Provide the [x, y] coordinate of the cell's center where the given text is located.  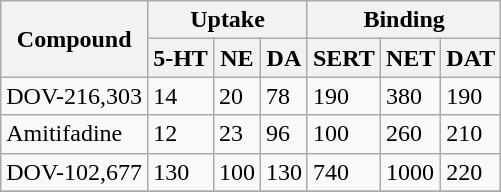
SERT [344, 58]
5-HT [181, 58]
220 [471, 172]
NE [236, 58]
DOV-102,677 [74, 172]
260 [410, 134]
96 [284, 134]
NET [410, 58]
740 [344, 172]
12 [181, 134]
Binding [404, 20]
DOV-216,303 [74, 96]
23 [236, 134]
14 [181, 96]
20 [236, 96]
380 [410, 96]
Amitifadine [74, 134]
210 [471, 134]
78 [284, 96]
1000 [410, 172]
Uptake [228, 20]
DAT [471, 58]
Compound [74, 39]
DA [284, 58]
